For the text-containing cell, return its midpoint in (x, y) coordinate format. 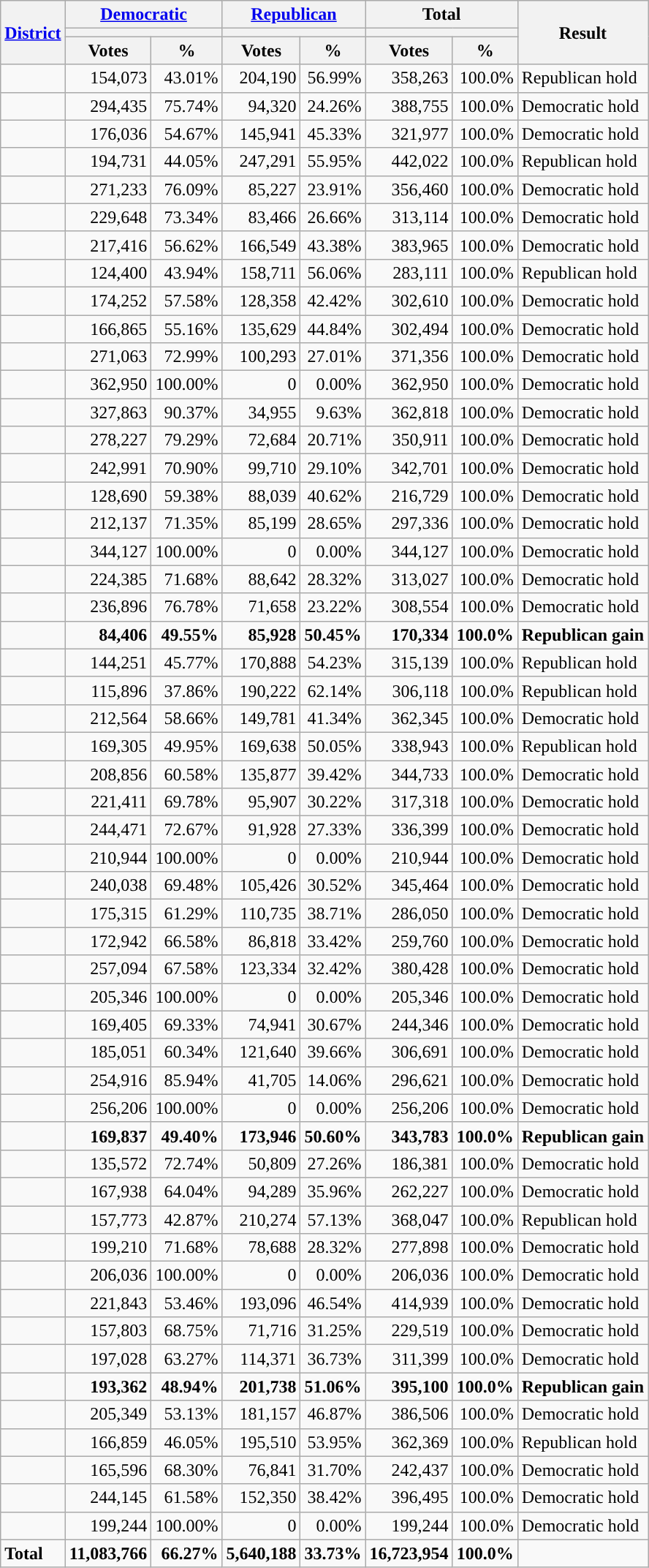
362,818 (409, 412)
110,735 (262, 913)
56.99% (333, 78)
240,038 (108, 886)
343,783 (409, 1136)
53.13% (187, 1414)
286,050 (409, 913)
46.87% (333, 1414)
208,856 (108, 774)
43.01% (187, 78)
195,510 (262, 1442)
16,723,954 (409, 1553)
185,051 (108, 1052)
186,381 (409, 1164)
396,495 (409, 1498)
78,688 (262, 1248)
94,289 (262, 1191)
75.74% (187, 106)
27.26% (333, 1164)
94,320 (262, 106)
50.60% (333, 1136)
57.13% (333, 1219)
33.73% (333, 1553)
380,428 (409, 969)
53.46% (187, 1303)
311,399 (409, 1359)
172,942 (108, 941)
149,781 (262, 718)
27.33% (333, 830)
71,716 (262, 1331)
79.29% (187, 440)
33.42% (333, 941)
64.04% (187, 1191)
83,466 (262, 217)
336,399 (409, 830)
57.58% (187, 301)
229,519 (409, 1331)
72.67% (187, 830)
99,710 (262, 468)
371,356 (409, 357)
45.33% (333, 134)
24.26% (333, 106)
176,036 (108, 134)
105,426 (262, 886)
165,596 (108, 1470)
277,898 (409, 1248)
23.22% (333, 607)
145,941 (262, 134)
55.16% (187, 328)
20.71% (333, 440)
69.33% (187, 1025)
90.37% (187, 412)
115,896 (108, 690)
District (33, 32)
71,658 (262, 607)
34,955 (262, 412)
88,039 (262, 496)
338,943 (409, 746)
170,334 (409, 635)
48.94% (187, 1387)
60.34% (187, 1052)
383,965 (409, 245)
50.05% (333, 746)
283,111 (409, 273)
61.29% (187, 913)
69.48% (187, 886)
71.35% (187, 524)
221,411 (108, 802)
128,690 (108, 496)
28.65% (333, 524)
197,028 (108, 1359)
38.71% (333, 913)
271,233 (108, 189)
205,349 (108, 1414)
216,729 (409, 496)
27.01% (333, 357)
56.62% (187, 245)
88,642 (262, 579)
229,648 (108, 217)
45.77% (187, 663)
53.95% (333, 1442)
135,572 (108, 1164)
85,928 (262, 635)
46.54% (333, 1303)
69.78% (187, 802)
193,362 (108, 1387)
43.94% (187, 273)
194,731 (108, 162)
63.27% (187, 1359)
74,941 (262, 1025)
302,610 (409, 301)
76.78% (187, 607)
175,315 (108, 913)
60.58% (187, 774)
158,711 (262, 273)
95,907 (262, 802)
70.90% (187, 468)
166,549 (262, 245)
262,227 (409, 1191)
302,494 (409, 328)
308,554 (409, 607)
44.84% (333, 328)
84,406 (108, 635)
42.42% (333, 301)
313,114 (409, 217)
29.10% (333, 468)
362,369 (409, 1442)
Result (582, 32)
85,227 (262, 189)
173,946 (262, 1136)
41,705 (262, 1080)
26.66% (333, 217)
327,863 (108, 412)
39.42% (333, 774)
30.52% (333, 886)
72.74% (187, 1164)
257,094 (108, 969)
50.45% (333, 635)
317,318 (409, 802)
23.91% (333, 189)
76,841 (262, 1470)
49.95% (187, 746)
190,222 (262, 690)
212,137 (108, 524)
247,291 (262, 162)
49.55% (187, 635)
58.66% (187, 718)
217,416 (108, 245)
43.38% (333, 245)
166,859 (108, 1442)
368,047 (409, 1219)
37.86% (187, 690)
30.67% (333, 1025)
395,100 (409, 1387)
224,385 (108, 579)
55.95% (333, 162)
73.34% (187, 217)
14.06% (333, 1080)
144,251 (108, 663)
199,210 (108, 1248)
54.23% (333, 663)
201,738 (262, 1387)
167,938 (108, 1191)
Democratic (143, 15)
242,991 (108, 468)
Republican (294, 15)
123,334 (262, 969)
152,350 (262, 1498)
414,939 (409, 1303)
204,190 (262, 78)
193,096 (262, 1303)
166,865 (108, 328)
174,252 (108, 301)
442,022 (409, 162)
68.75% (187, 1331)
157,803 (108, 1331)
91,928 (262, 830)
362,345 (409, 718)
212,564 (108, 718)
86,818 (262, 941)
135,629 (262, 328)
154,073 (108, 78)
296,621 (409, 1080)
61.58% (187, 1498)
244,145 (108, 1498)
40.62% (333, 496)
85.94% (187, 1080)
121,640 (262, 1052)
67.58% (187, 969)
135,877 (262, 774)
244,346 (409, 1025)
44.05% (187, 162)
169,405 (108, 1025)
72.99% (187, 357)
36.73% (333, 1359)
31.25% (333, 1331)
306,118 (409, 690)
294,435 (108, 106)
278,227 (108, 440)
85,199 (262, 524)
388,755 (409, 106)
72,684 (262, 440)
46.05% (187, 1442)
114,371 (262, 1359)
31.70% (333, 1470)
5,640,188 (262, 1553)
236,896 (108, 607)
321,977 (409, 134)
66.27% (187, 1553)
11,083,766 (108, 1553)
76.09% (187, 189)
35.96% (333, 1191)
345,464 (409, 886)
221,843 (108, 1303)
32.42% (333, 969)
124,400 (108, 273)
9.63% (333, 412)
50,809 (262, 1164)
358,263 (409, 78)
169,837 (108, 1136)
42.87% (187, 1219)
297,336 (409, 524)
170,888 (262, 663)
157,773 (108, 1219)
169,305 (108, 746)
210,274 (262, 1219)
254,916 (108, 1080)
344,733 (409, 774)
54.67% (187, 134)
51.06% (333, 1387)
306,691 (409, 1052)
181,157 (262, 1414)
386,506 (409, 1414)
49.40% (187, 1136)
30.22% (333, 802)
38.42% (333, 1498)
62.14% (333, 690)
100,293 (262, 357)
56.06% (333, 273)
271,063 (108, 357)
259,760 (409, 941)
315,139 (409, 663)
128,358 (262, 301)
244,471 (108, 830)
242,437 (409, 1470)
350,911 (409, 440)
68.30% (187, 1470)
66.58% (187, 941)
313,027 (409, 579)
169,638 (262, 746)
39.66% (333, 1052)
356,460 (409, 189)
342,701 (409, 468)
59.38% (187, 496)
41.34% (333, 718)
